Provide the [x, y] coordinate of the cell's center where the given text is located.  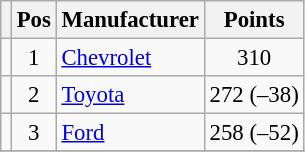
310 [254, 58]
1 [34, 58]
Pos [34, 20]
Ford [130, 133]
Points [254, 20]
272 (–38) [254, 95]
Chevrolet [130, 58]
2 [34, 95]
3 [34, 133]
Toyota [130, 95]
Manufacturer [130, 20]
258 (–52) [254, 133]
